Detect which cell encompasses the target text, then output its (X, Y) center coordinate. 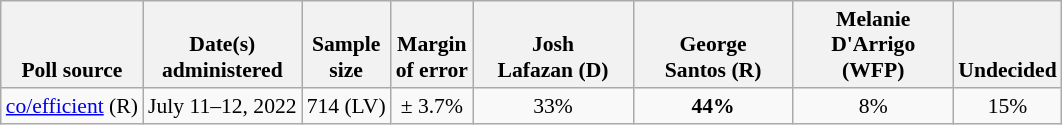
Poll source (72, 44)
Date(s)administered (222, 44)
714 (LV) (346, 106)
Samplesize (346, 44)
8% (873, 106)
Undecided (1007, 44)
33% (553, 106)
MelanieD'Arrigo (WFP) (873, 44)
GeorgeSantos (R) (713, 44)
± 3.7% (432, 106)
44% (713, 106)
July 11–12, 2022 (222, 106)
Marginof error (432, 44)
JoshLafazan (D) (553, 44)
15% (1007, 106)
co/efficient (R) (72, 106)
